Pinpoint the cell where the given text exists, returning its (X, Y) midpoint coordinate. 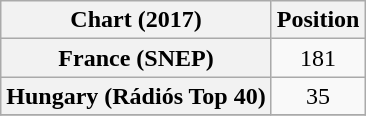
Position (318, 20)
France (SNEP) (136, 58)
35 (318, 96)
Chart (2017) (136, 20)
Hungary (Rádiós Top 40) (136, 96)
181 (318, 58)
